Identify which cell holds the provided text, then report its (X, Y) central coordinate. 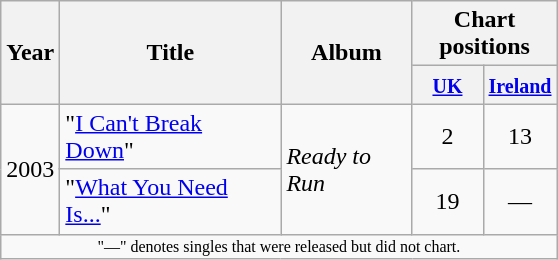
Title (170, 52)
UK (448, 85)
"—" denotes singles that were released but did not chart. (279, 246)
2 (448, 136)
Chart positions (484, 34)
13 (520, 136)
"I Can't Break Down" (170, 136)
Album (346, 52)
2003 (30, 169)
Ready to Run (346, 169)
Ireland (520, 85)
— (520, 202)
"What You Need Is..." (170, 202)
19 (448, 202)
Year (30, 52)
